Identify which cell holds the provided text, then report its [X, Y] central coordinate. 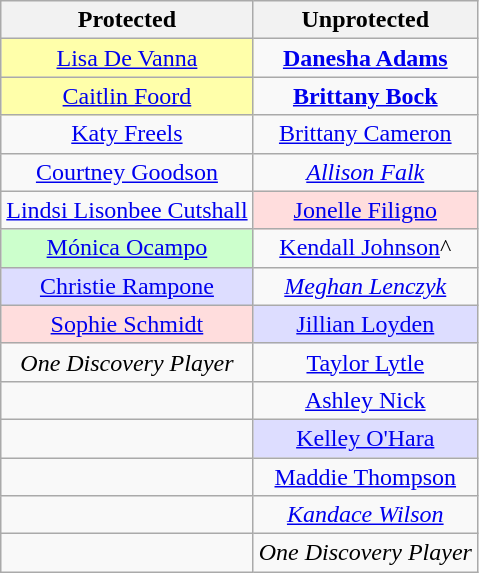
Allison Falk [365, 172]
Danesha Adams [365, 58]
Ashley Nick [365, 400]
Christie Rampone [127, 286]
Protected [127, 20]
Mónica Ocampo [127, 248]
Brittany Cameron [365, 134]
Caitlin Foord [127, 96]
Jonelle Filigno [365, 210]
Katy Freels [127, 134]
Lisa De Vanna [127, 58]
Kandace Wilson [365, 515]
Lindsi Lisonbee Cutshall [127, 210]
Meghan Lenczyk [365, 286]
Unprotected [365, 20]
Kendall Johnson^ [365, 248]
Jillian Loyden [365, 324]
Maddie Thompson [365, 477]
Kelley O'Hara [365, 438]
Brittany Bock [365, 96]
Courtney Goodson [127, 172]
Sophie Schmidt [127, 324]
Taylor Lytle [365, 362]
